Locate the cell with the specified text and output its [X, Y] center coordinate. 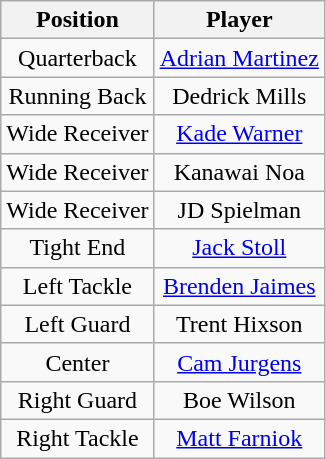
JD Spielman [239, 210]
Boe Wilson [239, 400]
Kade Warner [239, 134]
Quarterback [78, 58]
Player [239, 20]
Matt Farniok [239, 438]
Tight End [78, 248]
Dedrick Mills [239, 96]
Running Back [78, 96]
Left Guard [78, 324]
Center [78, 362]
Cam Jurgens [239, 362]
Trent Hixson [239, 324]
Kanawai Noa [239, 172]
Adrian Martinez [239, 58]
Left Tackle [78, 286]
Right Tackle [78, 438]
Brenden Jaimes [239, 286]
Jack Stoll [239, 248]
Right Guard [78, 400]
Position [78, 20]
